From the cell containing the given text, extract its center point as [x, y] coordinate. 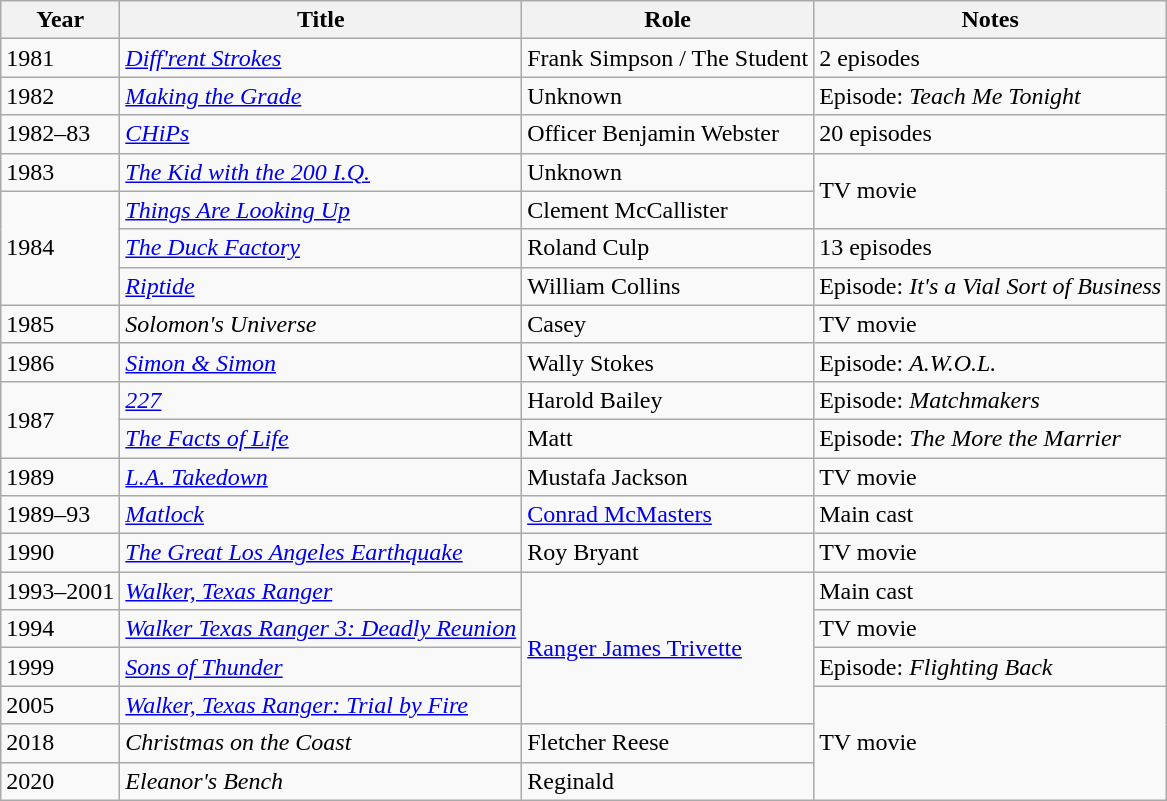
1982 [60, 96]
2020 [60, 781]
Wally Stokes [668, 362]
1989–93 [60, 515]
Things Are Looking Up [321, 210]
Casey [668, 324]
Walker, Texas Ranger: Trial by Fire [321, 705]
1985 [60, 324]
Ranger James Trivette [668, 648]
2005 [60, 705]
The Kid with the 200 I.Q. [321, 172]
Episode: Matchmakers [990, 400]
1994 [60, 629]
Eleanor's Bench [321, 781]
Mustafa Jackson [668, 477]
Harold Bailey [668, 400]
Year [60, 20]
Role [668, 20]
The Great Los Angeles Earthquake [321, 553]
1986 [60, 362]
1983 [60, 172]
Fletcher Reese [668, 743]
1982–83 [60, 134]
Episode: It's a Vial Sort of Business [990, 286]
Title [321, 20]
Walker, Texas Ranger [321, 591]
Roy Bryant [668, 553]
Matlock [321, 515]
1984 [60, 248]
1990 [60, 553]
CHiPs [321, 134]
2018 [60, 743]
Conrad McMasters [668, 515]
Making the Grade [321, 96]
Episode: Teach Me Tonight [990, 96]
Sons of Thunder [321, 667]
Simon & Simon [321, 362]
The Facts of Life [321, 438]
Episode: A.W.O.L. [990, 362]
2 episodes [990, 58]
L.A. Takedown [321, 477]
Episode: Flighting Back [990, 667]
1993–2001 [60, 591]
1987 [60, 419]
20 episodes [990, 134]
1981 [60, 58]
1989 [60, 477]
Frank Simpson / The Student [668, 58]
227 [321, 400]
Walker Texas Ranger 3: Deadly Reunion [321, 629]
Episode: The More the Marrier [990, 438]
1999 [60, 667]
Christmas on the Coast [321, 743]
William Collins [668, 286]
13 episodes [990, 248]
Reginald [668, 781]
Solomon's Universe [321, 324]
Clement McCallister [668, 210]
Roland Culp [668, 248]
Officer Benjamin Webster [668, 134]
Notes [990, 20]
Diff'rent Strokes [321, 58]
The Duck Factory [321, 248]
Matt [668, 438]
Riptide [321, 286]
